Identify which cell holds the provided text, then report its [X, Y] central coordinate. 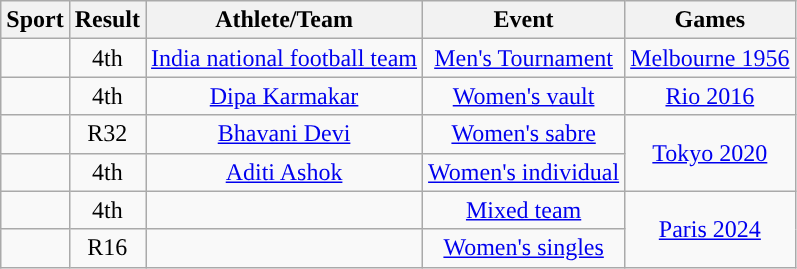
Mixed team [524, 210]
Women's vault [524, 96]
Women's individual [524, 172]
R32 [107, 134]
Melbourne 1956 [710, 58]
Sport [35, 20]
Paris 2024 [710, 229]
Bhavani Devi [284, 134]
Athlete/Team [284, 20]
Tokyo 2020 [710, 153]
Result [107, 20]
R16 [107, 248]
India national football team [284, 58]
Women's singles [524, 248]
Aditi Ashok [284, 172]
Games [710, 20]
Dipa Karmakar [284, 96]
Men's Tournament [524, 58]
Event [524, 20]
Women's sabre [524, 134]
Rio 2016 [710, 96]
